Pinpoint the cell where the given text exists, returning its (x, y) midpoint coordinate. 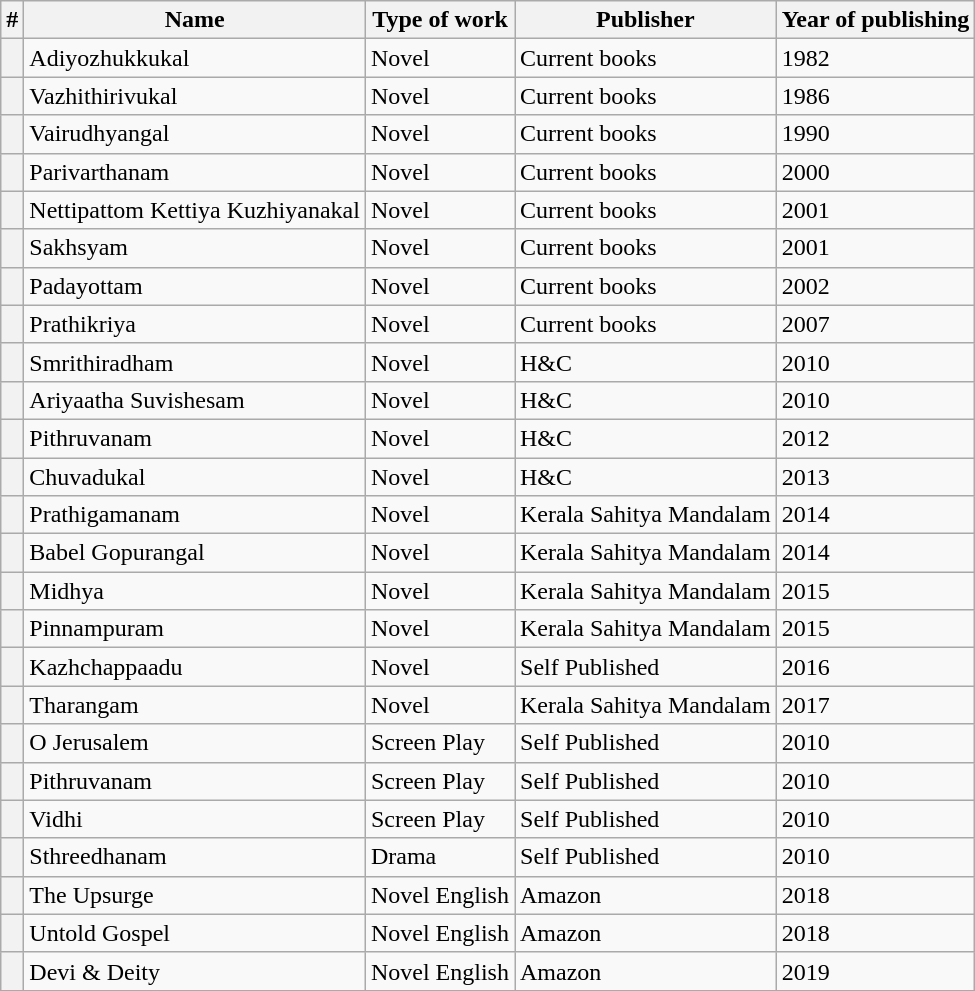
2012 (876, 438)
Prathikriya (195, 324)
Midhya (195, 591)
O Jerusalem (195, 743)
Vidhi (195, 819)
Smrithiradham (195, 362)
2000 (876, 172)
Sthreedhanam (195, 857)
Prathigamanam (195, 515)
1986 (876, 96)
2002 (876, 286)
2019 (876, 971)
1990 (876, 134)
Untold Gospel (195, 933)
Vairudhyangal (195, 134)
1982 (876, 58)
Tharangam (195, 705)
Vazhithirivukal (195, 96)
Padayottam (195, 286)
Name (195, 20)
Publisher (645, 20)
Babel Gopurangal (195, 553)
Adiyozhukkukal (195, 58)
Pinnampuram (195, 629)
Kazhchappaadu (195, 667)
Devi & Deity (195, 971)
2013 (876, 477)
Type of work (440, 20)
Nettipattom Kettiya Kuzhiyanakal (195, 210)
Parivarthanam (195, 172)
The Upsurge (195, 895)
Drama (440, 857)
# (12, 20)
Ariyaatha Suvishesam (195, 400)
Year of publishing (876, 20)
2016 (876, 667)
Chuvadukal (195, 477)
Sakhsyam (195, 248)
2007 (876, 324)
2017 (876, 705)
